Scan for the cell matching the given text and deliver its (X, Y) coordinate at center. 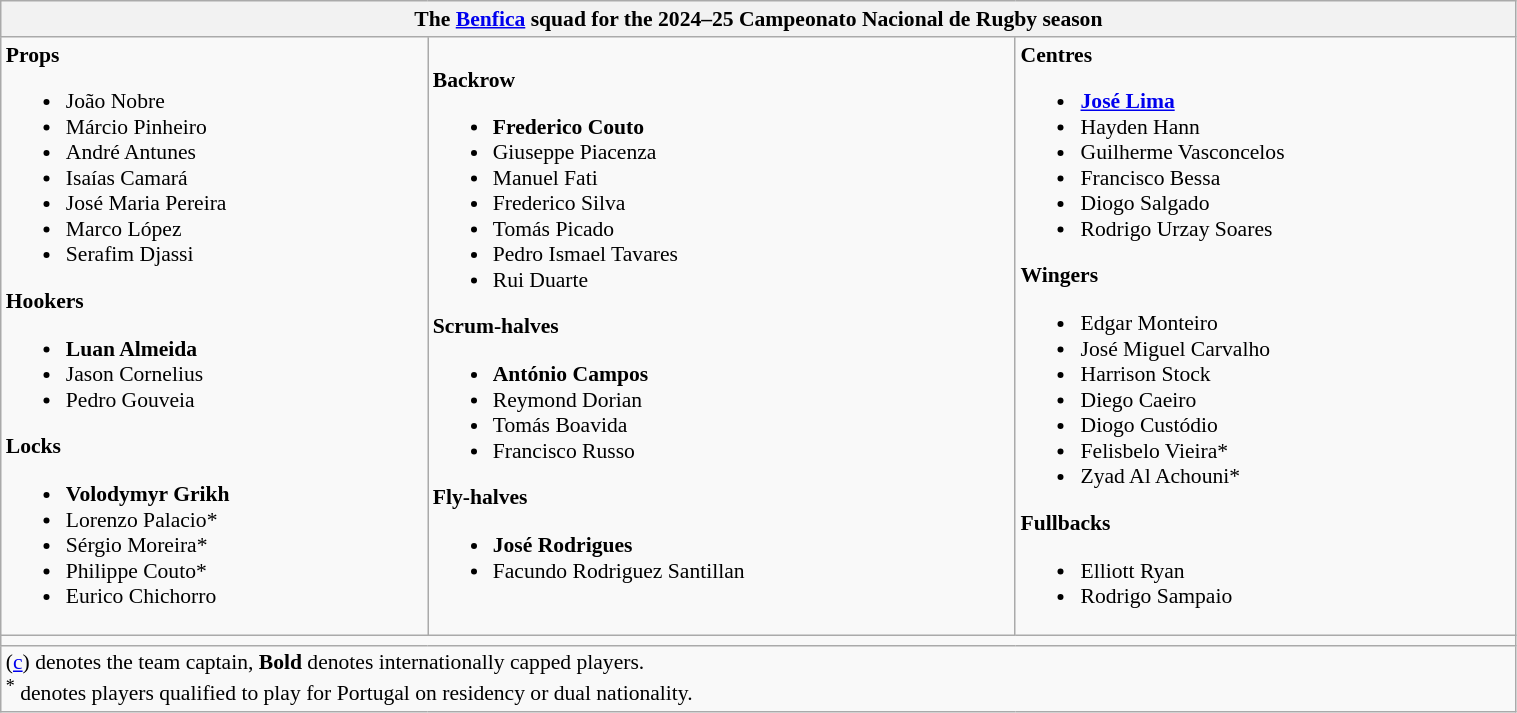
The Benfica squad for the 2024–25 Campeonato Nacional de Rugby season (758, 19)
